Output the [x, y] coordinate of the center of the cell containing the given text.  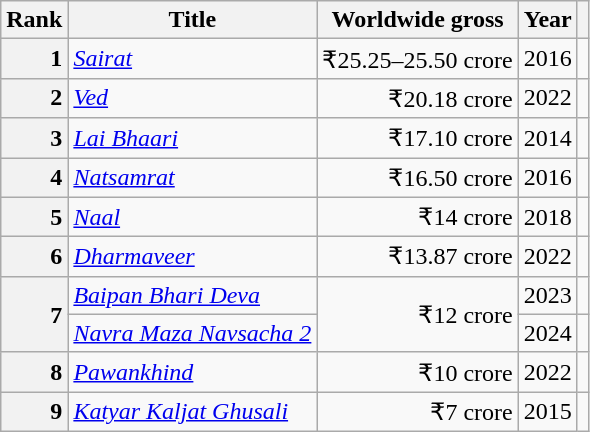
2023 [548, 295]
Baipan Bhari Deva [192, 295]
₹17.10 crore [418, 138]
₹10 crore [418, 372]
Rank [34, 20]
₹13.87 crore [418, 257]
8 [34, 372]
Pawankhind [192, 372]
7 [34, 314]
Naal [192, 217]
9 [34, 412]
₹25.25–25.50 crore [418, 59]
Title [192, 20]
2015 [548, 412]
2014 [548, 138]
Natsamrat [192, 178]
Lai Bhaari [192, 138]
2018 [548, 217]
Navra Maza Navsacha 2 [192, 333]
2024 [548, 333]
2 [34, 98]
6 [34, 257]
5 [34, 217]
3 [34, 138]
₹16.50 crore [418, 178]
Dharmaveer [192, 257]
Katyar Kaljat Ghusali [192, 412]
1 [34, 59]
₹14 crore [418, 217]
₹7 crore [418, 412]
Year [548, 20]
₹12 crore [418, 314]
Ved [192, 98]
Worldwide gross [418, 20]
Sairat [192, 59]
4 [34, 178]
₹20.18 crore [418, 98]
